Pinpoint the cell where the given text exists, returning its (x, y) midpoint coordinate. 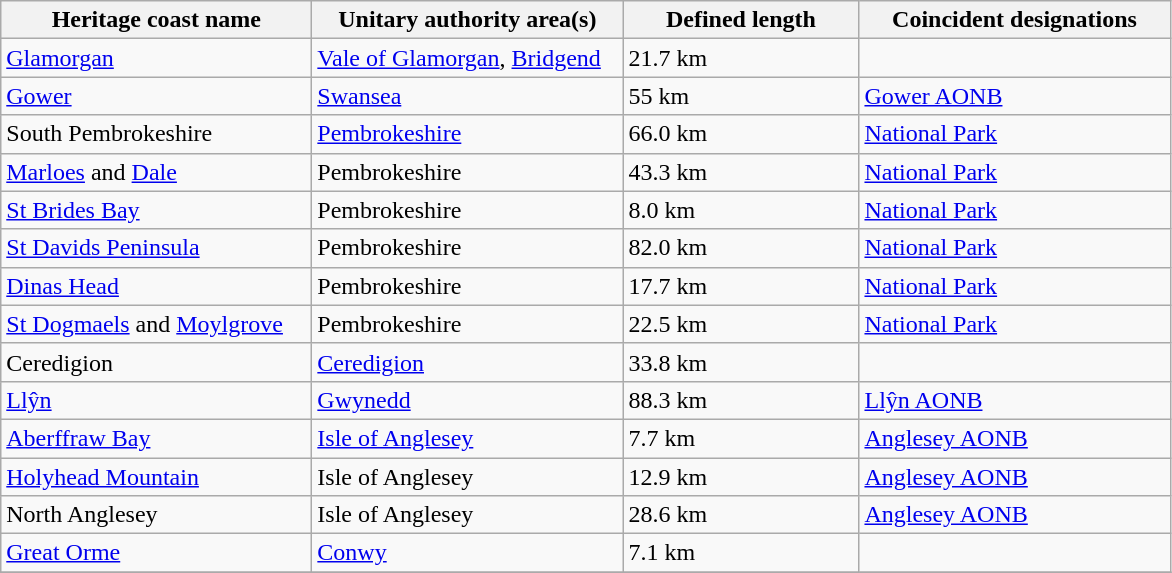
South Pembrokeshire (156, 134)
St Davids Peninsula (156, 248)
82.0 km (741, 248)
28.6 km (741, 515)
Swansea (468, 96)
Great Orme (156, 553)
Unitary authority area(s) (468, 20)
Gower (156, 96)
Aberffraw Bay (156, 438)
55 km (741, 96)
Llŷn (156, 400)
33.8 km (741, 362)
17.7 km (741, 286)
Llŷn AONB (1014, 400)
Heritage coast name (156, 20)
22.5 km (741, 324)
Dinas Head (156, 286)
Coincident designations (1014, 20)
Gower AONB (1014, 96)
Gwynedd (468, 400)
7.1 km (741, 553)
Glamorgan (156, 58)
Conwy (468, 553)
88.3 km (741, 400)
Holyhead Mountain (156, 477)
Defined length (741, 20)
7.7 km (741, 438)
66.0 km (741, 134)
8.0 km (741, 210)
North Anglesey (156, 515)
St Dogmaels and Moylgrove (156, 324)
St Brides Bay (156, 210)
21.7 km (741, 58)
Vale of Glamorgan, Bridgend (468, 58)
12.9 km (741, 477)
Marloes and Dale (156, 172)
43.3 km (741, 172)
